Scan for the cell matching the given text and deliver its (x, y) coordinate at center. 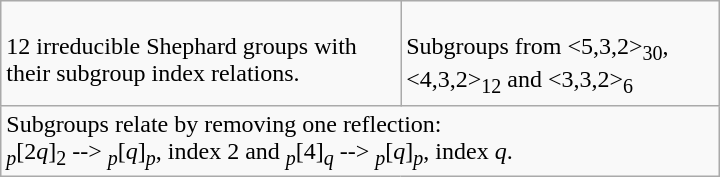
Subgroups from <5,3,2>30, <4,3,2>12 and <3,3,2>6 (560, 54)
12 irreducible Shephard groups with their subgroup index relations. (201, 54)
Subgroups relate by removing one reflection:p[2q]2 --> p[q]p, index 2 and p[4]q --> p[q]p, index q. (360, 140)
